Locate the cell with the specified text and output its [X, Y] center coordinate. 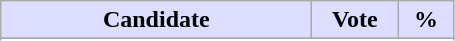
Vote [355, 20]
% [426, 20]
Candidate [156, 20]
